Locate the cell with the specified text and output its [x, y] center coordinate. 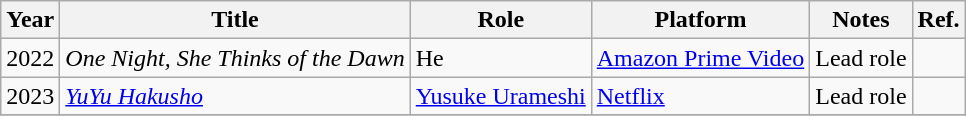
Title [235, 20]
Yusuke Urameshi [500, 96]
Role [500, 20]
Year [30, 20]
One Night, She Thinks of the Dawn [235, 58]
Notes [861, 20]
YuYu Hakusho [235, 96]
Platform [700, 20]
2022 [30, 58]
Netflix [700, 96]
He [500, 58]
2023 [30, 96]
Ref. [938, 20]
Amazon Prime Video [700, 58]
